Provide the [X, Y] coordinate of the cell's center where the given text is located.  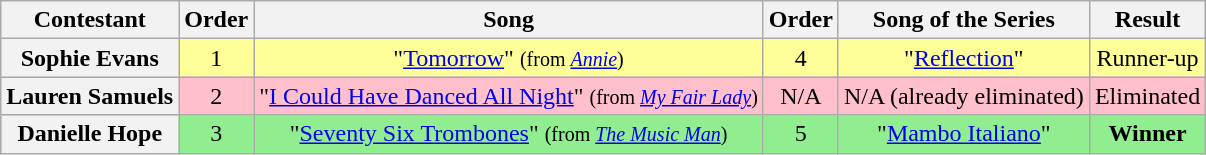
Eliminated [1147, 96]
Song of the Series [964, 20]
3 [216, 134]
"Seventy Six Trombones" (from The Music Man) [509, 134]
"Reflection" [964, 58]
Danielle Hope [90, 134]
Sophie Evans [90, 58]
"I Could Have Danced All Night" (from My Fair Lady) [509, 96]
"Tomorrow" (from Annie) [509, 58]
Lauren Samuels [90, 96]
2 [216, 96]
Winner [1147, 134]
N/A [800, 96]
Result [1147, 20]
N/A (already eliminated) [964, 96]
Runner-up [1147, 58]
"Mambo Italiano" [964, 134]
5 [800, 134]
Song [509, 20]
1 [216, 58]
Contestant [90, 20]
4 [800, 58]
